For the text-containing cell, return its midpoint in [x, y] coordinate format. 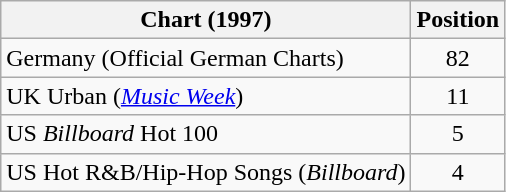
82 [458, 58]
4 [458, 172]
US Hot R&B/Hip-Hop Songs (Billboard) [206, 172]
5 [458, 134]
US Billboard Hot 100 [206, 134]
Position [458, 20]
Germany (Official German Charts) [206, 58]
UK Urban (Music Week) [206, 96]
11 [458, 96]
Chart (1997) [206, 20]
